Output the (X, Y) coordinate of the center of the cell containing the given text.  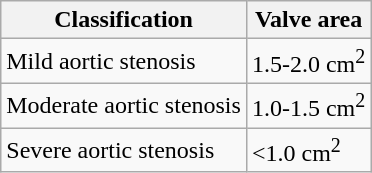
1.0-1.5 cm2 (308, 106)
Valve area (308, 20)
Severe aortic stenosis (124, 150)
Mild aortic stenosis (124, 62)
<1.0 cm2 (308, 150)
Classification (124, 20)
1.5-2.0 cm2 (308, 62)
Moderate aortic stenosis (124, 106)
